Scan for the cell matching the given text and deliver its (x, y) coordinate at center. 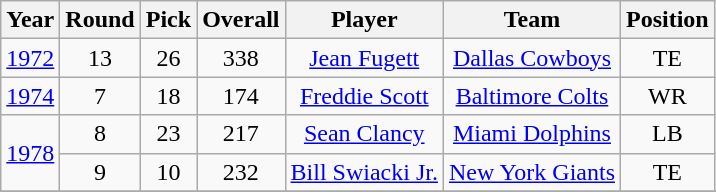
Year (30, 20)
217 (241, 134)
Player (364, 20)
Jean Fugett (364, 58)
WR (668, 96)
174 (241, 96)
338 (241, 58)
1978 (30, 153)
Round (100, 20)
26 (168, 58)
Baltimore Colts (532, 96)
7 (100, 96)
8 (100, 134)
Position (668, 20)
1972 (30, 58)
23 (168, 134)
Overall (241, 20)
LB (668, 134)
Team (532, 20)
Pick (168, 20)
Bill Swiacki Jr. (364, 172)
10 (168, 172)
Freddie Scott (364, 96)
18 (168, 96)
9 (100, 172)
Dallas Cowboys (532, 58)
13 (100, 58)
Miami Dolphins (532, 134)
New York Giants (532, 172)
1974 (30, 96)
Sean Clancy (364, 134)
232 (241, 172)
